Scan for the cell matching the given text and deliver its [X, Y] coordinate at center. 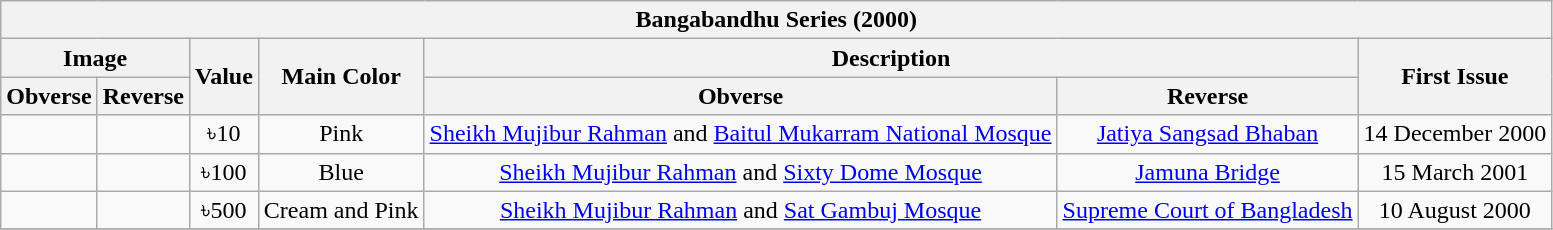
Jamuna Bridge [1208, 172]
Bangabandhu Series (2000) [776, 20]
Supreme Court of Bangladesh [1208, 210]
Value [224, 77]
Sheikh Mujibur Rahman and Baitul Mukarram National Mosque [740, 134]
Blue [341, 172]
Jatiya Sangsad Bhaban [1208, 134]
First Issue [1455, 77]
৳100 [224, 172]
14 December 2000 [1455, 134]
Main Color [341, 77]
Pink [341, 134]
Sheikh Mujibur Rahman and Sat Gambuj Mosque [740, 210]
৳500 [224, 210]
Image [96, 58]
Description [891, 58]
10 August 2000 [1455, 210]
Cream and Pink [341, 210]
15 March 2001 [1455, 172]
৳10 [224, 134]
Sheikh Mujibur Rahman and Sixty Dome Mosque [740, 172]
